Scan for the cell matching the given text and deliver its (x, y) coordinate at center. 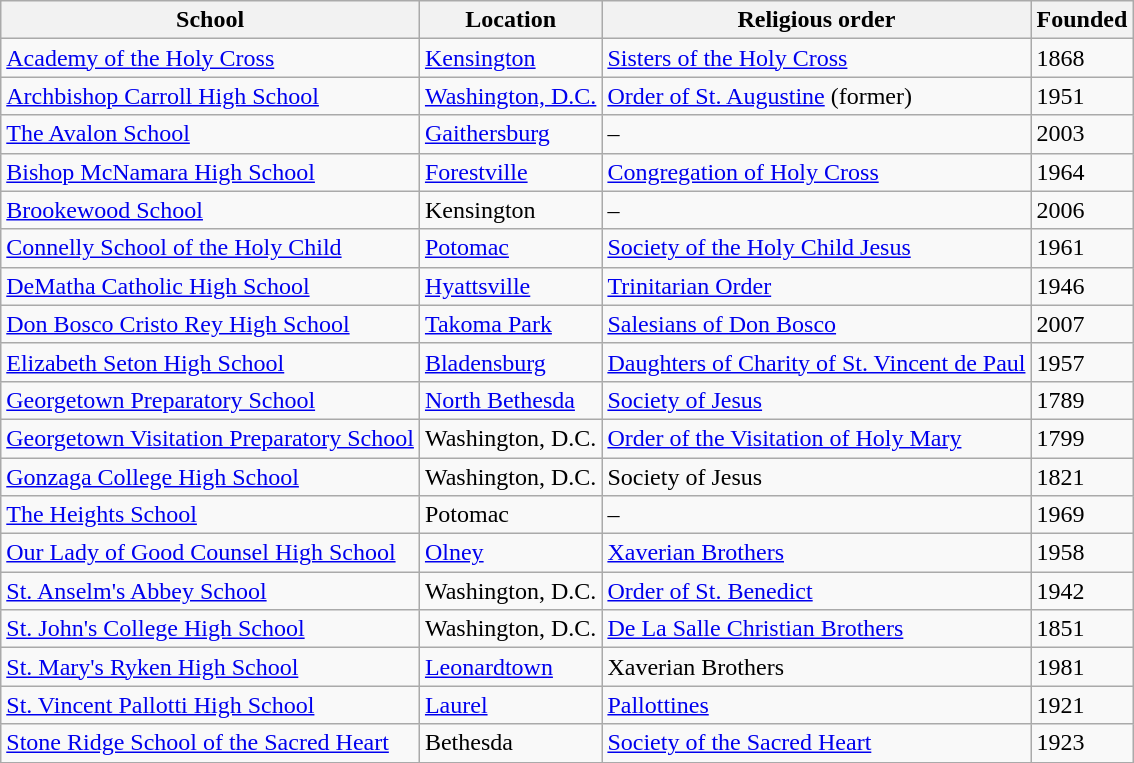
1969 (1082, 515)
Trinitarian Order (816, 286)
Bethesda (510, 743)
Academy of the Holy Cross (210, 58)
De La Salle Christian Brothers (816, 629)
St. Anselm's Abbey School (210, 591)
1942 (1082, 591)
Salesians of Don Bosco (816, 324)
1951 (1082, 96)
Order of the Visitation of Holy Mary (816, 438)
North Bethesda (510, 400)
Stone Ridge School of the Sacred Heart (210, 743)
1868 (1082, 58)
1851 (1082, 629)
The Heights School (210, 515)
Location (510, 20)
Brookewood School (210, 210)
Congregation of Holy Cross (816, 172)
1921 (1082, 705)
St. John's College High School (210, 629)
2007 (1082, 324)
Our Lady of Good Counsel High School (210, 553)
Gonzaga College High School (210, 477)
Forestville (510, 172)
Bishop McNamara High School (210, 172)
Olney (510, 553)
Hyattsville (510, 286)
1957 (1082, 362)
Religious order (816, 20)
1961 (1082, 248)
1799 (1082, 438)
Order of St. Benedict (816, 591)
Georgetown Preparatory School (210, 400)
2003 (1082, 134)
Gaithersburg (510, 134)
DeMatha Catholic High School (210, 286)
Society of the Sacred Heart (816, 743)
The Avalon School (210, 134)
Bladensburg (510, 362)
School (210, 20)
1981 (1082, 667)
Leonardtown (510, 667)
Elizabeth Seton High School (210, 362)
Founded (1082, 20)
1923 (1082, 743)
1958 (1082, 553)
Don Bosco Cristo Rey High School (210, 324)
1946 (1082, 286)
1821 (1082, 477)
Daughters of Charity of St. Vincent de Paul (816, 362)
St. Vincent Pallotti High School (210, 705)
Connelly School of the Holy Child (210, 248)
Georgetown Visitation Preparatory School (210, 438)
1964 (1082, 172)
1789 (1082, 400)
Society of the Holy Child Jesus (816, 248)
Sisters of the Holy Cross (816, 58)
2006 (1082, 210)
Order of St. Augustine (former) (816, 96)
St. Mary's Ryken High School (210, 667)
Archbishop Carroll High School (210, 96)
Laurel (510, 705)
Pallottines (816, 705)
Takoma Park (510, 324)
